Identify which cell holds the provided text, then report its [X, Y] central coordinate. 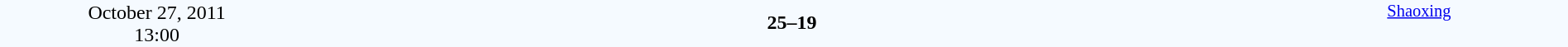
October 27, 201113:00 [157, 23]
25–19 [791, 22]
Shaoxing [1419, 23]
